From the cell containing the given text, extract its center point as (x, y) coordinate. 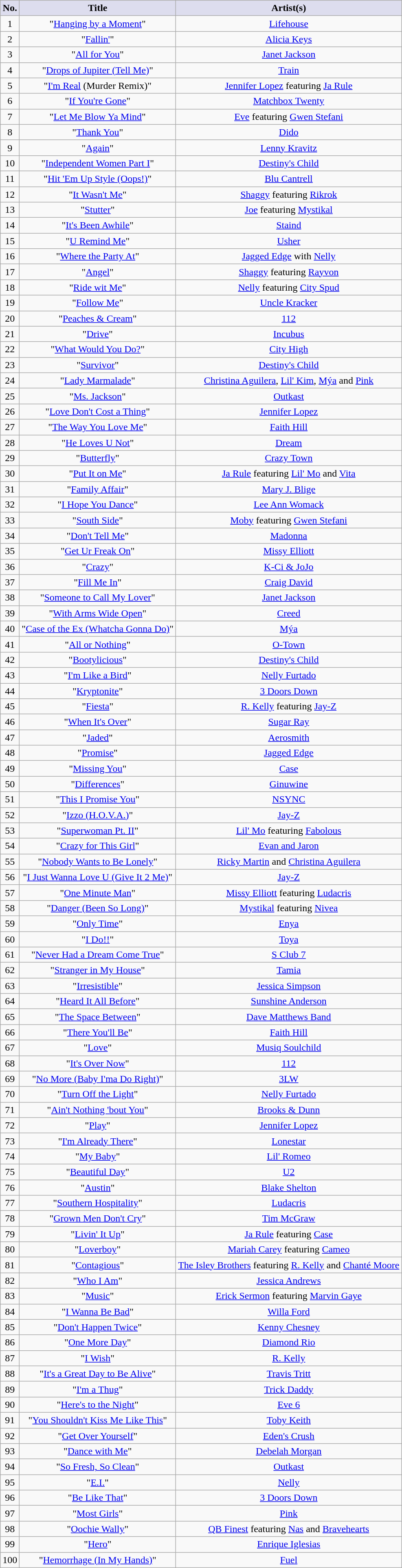
78 (10, 1219)
"Grown Men Don't Cry" (98, 1219)
"What Would You Do?" (98, 349)
"I Do!!" (98, 939)
"One Minute Man" (98, 892)
8 (10, 132)
1 (10, 24)
Matchbox Twenty (289, 101)
"I'm Like a Bird" (98, 675)
Nelly (289, 1482)
"Hanging by a Moment" (98, 24)
"Only Time" (98, 923)
90 (10, 1405)
49 (10, 769)
"I'm Already There" (98, 1141)
"It's Over Now" (98, 1063)
Uncle Kracker (289, 303)
"Love Don't Cost a Thing" (98, 411)
Joe featuring Mystikal (289, 210)
"Fallin'" (98, 39)
65 (10, 1017)
86 (10, 1343)
14 (10, 225)
3 (10, 55)
2 (10, 39)
27 (10, 427)
59 (10, 923)
"Superwoman Pt. II" (98, 830)
"I Wish" (98, 1358)
"Lady Marmalade" (98, 380)
Lil' Mo featuring Fabolous (289, 830)
Ja Rule featuring Lil' Mo and Vita (289, 474)
36 (10, 567)
"Here's to the Night" (98, 1405)
47 (10, 738)
"He Loves U Not" (98, 442)
"The Space Between" (98, 1017)
"Independent Women Part I" (98, 163)
Christina Aguilera, Lil' Kim, Mýa and Pink (289, 380)
Willa Ford (289, 1312)
Ricky Martin and Christina Aguilera (289, 861)
10 (10, 163)
51 (10, 799)
31 (10, 489)
97 (10, 1513)
Train (289, 70)
75 (10, 1172)
Enya (289, 923)
57 (10, 892)
46 (10, 722)
"Music" (98, 1296)
73 (10, 1141)
"It's Been Awhile" (98, 225)
52 (10, 815)
Pink (289, 1513)
71 (10, 1110)
Mariah Carey featuring Cameo (289, 1250)
94 (10, 1467)
QB Finest featuring Nas and Bravehearts (289, 1529)
"All or Nothing" (98, 644)
S Club 7 (289, 955)
"Hemorrhage (In My Hands)" (98, 1560)
Toya (289, 939)
"Bootylicious" (98, 660)
Staind (289, 225)
"Someone to Call My Lover" (98, 598)
38 (10, 598)
Evan and Jaron (289, 846)
"Irresistible" (98, 986)
25 (10, 396)
"My Baby" (98, 1156)
Incubus (289, 334)
9 (10, 148)
18 (10, 287)
Alicia Keys (289, 39)
85 (10, 1327)
Jennifer Lopez featuring Ja Rule (289, 86)
50 (10, 784)
"Peaches & Cream" (98, 318)
28 (10, 442)
"I Wanna Be Bad" (98, 1312)
76 (10, 1188)
Dave Matthews Band (289, 1017)
"Stutter" (98, 210)
5 (10, 86)
R. Kelly (289, 1358)
Case (289, 769)
"I Just Wanna Love U (Give It 2 Me)" (98, 877)
29 (10, 458)
"There You'll Be" (98, 1032)
Tamia (289, 970)
"Survivor" (98, 365)
Jagged Edge (289, 753)
11 (10, 179)
"You Shouldn't Kiss Me Like This" (98, 1420)
Ludacris (289, 1203)
Eden's Crush (289, 1435)
"Play" (98, 1125)
Missy Elliott (289, 551)
Kenny Chesney (289, 1327)
"Livin' It Up" (98, 1234)
Lonestar (289, 1141)
Lee Ann Womack (289, 505)
"Ms. Jackson" (98, 396)
Diamond Rio (289, 1343)
"Loverboy" (98, 1250)
"Nobody Wants to Be Lonely" (98, 861)
"It's a Great Day to Be Alive" (98, 1374)
O-Town (289, 644)
Moby featuring Gwen Stefani (289, 520)
"Austin" (98, 1188)
19 (10, 303)
"Hit 'Em Up Style (Oops!)" (98, 179)
"Turn Off the Light" (98, 1094)
93 (10, 1451)
63 (10, 986)
Jagged Edge with Nelly (289, 256)
U2 (289, 1172)
58 (10, 908)
96 (10, 1498)
"Crazy for This Girl" (98, 846)
17 (10, 272)
"Southern Hospitality" (98, 1203)
K-Ci & JoJo (289, 567)
"Most Girls" (98, 1513)
48 (10, 753)
"Don't Happen Twice" (98, 1327)
20 (10, 318)
64 (10, 1001)
30 (10, 474)
Nelly featuring City Spud (289, 287)
"Never Had a Dream Come True" (98, 955)
91 (10, 1420)
"I'm a Thug" (98, 1389)
44 (10, 691)
"Who I Am" (98, 1281)
100 (10, 1560)
"Follow Me" (98, 303)
Lifehouse (289, 24)
"Be Like That" (98, 1498)
Musiq Soulchild (289, 1048)
42 (10, 660)
Brooks & Dunn (289, 1110)
81 (10, 1265)
"All for You" (98, 55)
32 (10, 505)
"Danger (Been So Long)" (98, 908)
34 (10, 536)
Ja Rule featuring Case (289, 1234)
43 (10, 675)
"If You're Gone" (98, 101)
53 (10, 830)
Eve 6 (289, 1405)
56 (10, 877)
"Heard It All Before" (98, 1001)
"Get Over Yourself" (98, 1435)
Trick Daddy (289, 1389)
89 (10, 1389)
Dido (289, 132)
Travis Tritt (289, 1374)
Creed (289, 613)
88 (10, 1374)
Shaggy featuring Rayvon (289, 272)
"Drive" (98, 334)
Crazy Town (289, 458)
"Stranger in My House" (98, 970)
Blake Shelton (289, 1188)
"Let Me Blow Ya Mind" (98, 117)
80 (10, 1250)
35 (10, 551)
Toby Keith (289, 1420)
Blu Cantrell (289, 179)
24 (10, 380)
"When It's Over" (98, 722)
"Izzo (H.O.V.A.)" (98, 815)
The Isley Brothers featuring R. Kelly and Chanté Moore (289, 1265)
6 (10, 101)
"Contagious" (98, 1265)
Dream (289, 442)
Tim McGraw (289, 1219)
"E.I." (98, 1482)
"Jaded" (98, 738)
87 (10, 1358)
Jessica Simpson (289, 986)
Erick Sermon featuring Marvin Gaye (289, 1296)
83 (10, 1296)
R. Kelly featuring Jay-Z (289, 707)
Lil' Romeo (289, 1156)
"Where the Party At" (98, 256)
"The Way You Love Me" (98, 427)
"Love" (98, 1048)
Craig David (289, 582)
Aerosmith (289, 738)
"Fiesta" (98, 707)
"Hero" (98, 1544)
"Kryptonite" (98, 691)
33 (10, 520)
Sugar Ray (289, 722)
"Get Ur Freak On" (98, 551)
Usher (289, 241)
"I Hope You Dance" (98, 505)
Madonna (289, 536)
62 (10, 970)
54 (10, 846)
Title (98, 8)
"Ain't Nothing 'bout You" (98, 1110)
"Angel" (98, 272)
"Thank You" (98, 132)
60 (10, 939)
"No More (Baby I'ma Do Right)" (98, 1079)
Missy Elliott featuring Ludacris (289, 892)
22 (10, 349)
"Differences" (98, 784)
68 (10, 1063)
Sunshine Anderson (289, 1001)
"Family Affair" (98, 489)
"Beautiful Day" (98, 1172)
74 (10, 1156)
"So Fresh, So Clean" (98, 1467)
70 (10, 1094)
"Again" (98, 148)
77 (10, 1203)
"Ride wit Me" (98, 287)
95 (10, 1482)
79 (10, 1234)
7 (10, 117)
Mystikal featuring Nivea (289, 908)
84 (10, 1312)
82 (10, 1281)
NSYNC (289, 799)
37 (10, 582)
92 (10, 1435)
Mary J. Blige (289, 489)
16 (10, 256)
72 (10, 1125)
12 (10, 194)
"Promise" (98, 753)
"One More Day" (98, 1343)
Mýa (289, 629)
13 (10, 210)
39 (10, 613)
"South Side" (98, 520)
23 (10, 365)
26 (10, 411)
Shaggy featuring Rikrok (289, 194)
City High (289, 349)
98 (10, 1529)
Artist(s) (289, 8)
No. (10, 8)
Enrique Iglesias (289, 1544)
"Missing You" (98, 769)
"It Wasn't Me" (98, 194)
15 (10, 241)
21 (10, 334)
66 (10, 1032)
69 (10, 1079)
Ginuwine (289, 784)
"Butterfly" (98, 458)
99 (10, 1544)
67 (10, 1048)
"With Arms Wide Open" (98, 613)
41 (10, 644)
"Don't Tell Me" (98, 536)
"Drops of Jupiter (Tell Me)" (98, 70)
"I'm Real (Murder Remix)" (98, 86)
"Crazy" (98, 567)
3LW (289, 1079)
55 (10, 861)
Debelah Morgan (289, 1451)
40 (10, 629)
"Case of the Ex (Whatcha Gonna Do)" (98, 629)
Lenny Kravitz (289, 148)
"Oochie Wally" (98, 1529)
"This I Promise You" (98, 799)
4 (10, 70)
"Fill Me In" (98, 582)
45 (10, 707)
61 (10, 955)
"Put It on Me" (98, 474)
"Dance with Me" (98, 1451)
Jessica Andrews (289, 1281)
Eve featuring Gwen Stefani (289, 117)
Fuel (289, 1560)
"U Remind Me" (98, 241)
